Provide the (x, y) coordinate of the cell's center where the given text is located.  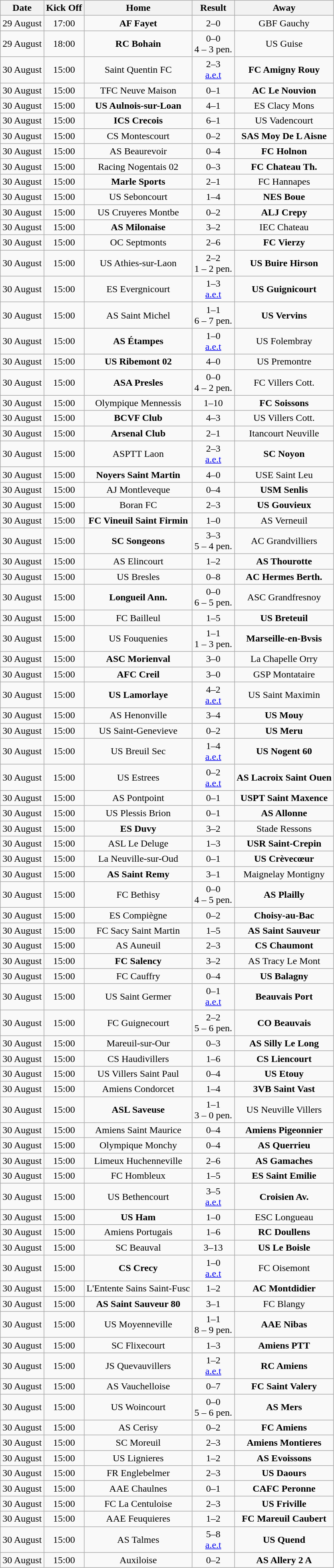
AAE Nibas (284, 1325)
RC Doullens (284, 1232)
0–2 a.e.t (213, 777)
AS Elincourt (138, 562)
US Estrees (138, 777)
Amiens Portugais (138, 1232)
US Vervins (284, 315)
FC Villers Cott. (284, 382)
US Nogent 60 (284, 751)
Croisien Av. (284, 1197)
AS Tracy Le Mont (284, 961)
US Gouvieux (284, 505)
Stade Ressons (284, 829)
SC Songeons (138, 541)
ASC Morienval (138, 659)
Marseille-en-Bvsis (284, 639)
ASPTT Laon (138, 454)
1–1 8 – 9 pen. (213, 1325)
4–3 (213, 418)
FC Amigny Rouy (284, 70)
ASL Le Deluge (138, 844)
FC Sacy Saint Martin (138, 930)
ES Saint Emilie (284, 1176)
0–8 (213, 577)
ASA Presles (138, 382)
AS Milonaise (138, 227)
ASC Grandfresnoy (284, 597)
ES Evergnicourt (138, 289)
SC Moreuil (138, 1443)
Amiens Montieres (284, 1443)
1–10 (213, 403)
US Saint Maximin (284, 695)
US Plessis Brion (138, 813)
USR Saint-Crepin (284, 844)
FC Vierzy (284, 243)
Result (213, 8)
AF Fayet (138, 23)
AS Saint Remy (138, 874)
FC Mareuil Caubert (284, 1519)
3–13 (213, 1247)
AFC Creil (138, 674)
US Daours (284, 1473)
US Saint Germer (138, 997)
AC Grandvilliers (284, 541)
Maignelay Montigny (284, 874)
AS Silly Le Long (284, 1043)
AC Hermes Berth. (284, 577)
Boran FC (138, 505)
RC Amiens (284, 1365)
Saint Quentin FC (138, 70)
IEC Chateau (284, 227)
AS Lacroix Saint Ouen (284, 777)
AJ Montleveque (138, 490)
Racing Nogentais 02 (138, 166)
US Folembray (284, 341)
AS Saint Michel (138, 315)
AC Montdidier (284, 1289)
Amiens Saint Maurice (138, 1130)
US Premontre (284, 362)
US Etouy (284, 1074)
CS Crecy (138, 1268)
CS Liencourt (284, 1058)
1–3 a.e.t (213, 289)
AS Mers (284, 1407)
0–1 a.e.t (213, 997)
3VB Saint Vast (284, 1089)
US Aulnois-sur-Loan (138, 106)
AS Allery 2 A (284, 1560)
USE Saint Leu (284, 474)
Amiens PTT (284, 1345)
AS Pontpoint (138, 798)
AS Talmes (138, 1540)
US Crèvecœur (284, 859)
US Ham (138, 1217)
US Lignieres (138, 1458)
SC Noyon (284, 454)
ASL Saveuse (138, 1110)
US Villers Saint Paul (138, 1074)
0–0 6 – 5 pen. (213, 597)
0–0 4 – 5 pen. (213, 895)
Longueil Ann. (138, 597)
AS Gamaches (284, 1161)
US Seboncourt (138, 197)
1–4 a.e.t (213, 751)
US Guise (284, 44)
USPT Saint Maxence (284, 798)
US Villers Cott. (284, 418)
18:00 (64, 44)
US Le Boisle (284, 1247)
FC Bailleul (138, 618)
Away (284, 8)
Itancourt Neuville (284, 433)
AS Vauchelloise (138, 1386)
US Meru (284, 731)
Arsenal Club (138, 433)
FC Guignecourt (138, 1022)
1–1 3 – 0 pen. (213, 1110)
FC Saint Valery (284, 1386)
AS Verneuil (284, 520)
RC Bohain (138, 44)
Noyers Saint Martin (138, 474)
ESC Longueau (284, 1217)
Kick Off (64, 8)
5–8 a.e.t (213, 1540)
US Breuil Sec (138, 751)
Auxiloise (138, 1560)
AS Saint Sauveur (284, 930)
CS Haudivillers (138, 1058)
Olympique Mennessis (138, 403)
FC Soissons (284, 403)
17:00 (64, 23)
US Bresles (138, 577)
US Mouy (284, 715)
US Bethencourt (138, 1197)
1–1 1 – 3 pen. (213, 639)
AS Auneuil (138, 946)
0–0 4 – 2 pen. (213, 382)
US Saint-Genevieve (138, 731)
Home (138, 8)
0–7 (213, 1386)
FC Cauffry (138, 976)
Amiens Condorcet (138, 1089)
2–0 (213, 23)
CO Beauvais (284, 1022)
AS Beaurevoir (138, 151)
TFC Neuve Maison (138, 90)
La Chapelle Orry (284, 659)
ES Clacy Mons (284, 106)
Beauvais Port (284, 997)
AS Plailly (284, 895)
0–0 4 – 3 pen. (213, 44)
USM Senlis (284, 490)
AS Saint Sauveur 80 (138, 1304)
US Buire Hirson (284, 263)
AS Allonne (284, 813)
SC Beauval (138, 1247)
Amiens Pigeonnier (284, 1130)
US Quend (284, 1540)
FC Holnon (284, 151)
Choisy-au-Bac (284, 915)
CS Montescourt (138, 136)
Mareuil-sur-Our (138, 1043)
US Lamorlaye (138, 695)
SAS Moy De L Aisne (284, 136)
ES Duvy (138, 829)
OC Septmonts (138, 243)
ALJ Crepy (284, 212)
CAFC Peronne (284, 1488)
US Woincourt (138, 1407)
FC La Centuloise (138, 1504)
Date (22, 8)
AAE Chaulnes (138, 1488)
US Friville (284, 1504)
US Neuville Villers (284, 1110)
AS Henonville (138, 715)
3–4 (213, 715)
NES Boue (284, 197)
US Ribemont 02 (138, 362)
1–1 6 – 7 pen. (213, 315)
BCVF Club (138, 418)
FC Oisemont (284, 1268)
FC Blangy (284, 1304)
2–2 5 – 6 pen. (213, 1022)
La Neuville-sur-Oud (138, 859)
FC Amiens (284, 1428)
FC Bethisy (138, 895)
US Balagny (284, 976)
FC Salency (138, 961)
3–3 5 – 4 pen. (213, 541)
AS Evoissons (284, 1458)
US Fouquenies (138, 639)
Olympique Monchy (138, 1146)
GBF Gauchy (284, 23)
JS Quevauvillers (138, 1365)
AS Cerisy (138, 1428)
4–1 (213, 106)
CS Chaumont (284, 946)
US Vadencourt (284, 121)
FC Hombleux (138, 1176)
ICS Crecois (138, 121)
US Breteuil (284, 618)
US Cruyeres Montbe (138, 212)
US Guignicourt (284, 289)
AS Thourotte (284, 562)
SC Flixecourt (138, 1345)
AS Étampes (138, 341)
GSP Montataire (284, 674)
0–0 5 – 6 pen. (213, 1407)
FR Englebelmer (138, 1473)
US Athies-sur-Laon (138, 263)
2–2 1 – 2 pen. (213, 263)
AAE Feuquieres (138, 1519)
FC Chateau Th. (284, 166)
ES Compiègne (138, 915)
Limeux Huchenneville (138, 1161)
AS Querrieu (284, 1146)
1–2 a.e.t (213, 1365)
4–2 a.e.t (213, 695)
6–1 (213, 121)
FC Vineuil Saint Firmin (138, 520)
Marle Sports (138, 181)
3–5 a.e.t (213, 1197)
US Moyenneville (138, 1325)
AC Le Nouvion (284, 90)
FC Hannapes (284, 181)
L'Entente Sains Saint-Fusc (138, 1289)
